Search for the cell housing the specified text and yield its [x, y] center coordinate. 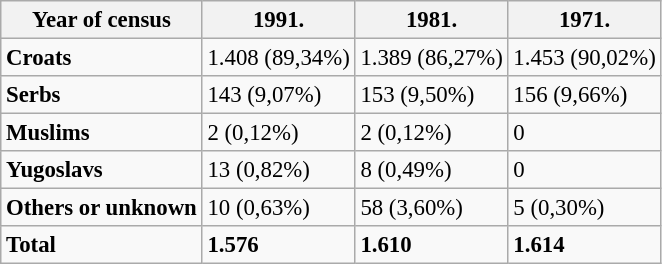
Muslims [102, 133]
1.614 [584, 245]
Year of census [102, 20]
156 (9,66%) [584, 95]
Total [102, 245]
8 (0,49%) [432, 170]
13 (0,82%) [278, 170]
1.610 [432, 245]
Others or unknown [102, 208]
1991. [278, 20]
Croats [102, 58]
5 (0,30%) [584, 208]
Serbs [102, 95]
10 (0,63%) [278, 208]
1.408 (89,34%) [278, 58]
1.453 (90,02%) [584, 58]
Yugoslavs [102, 170]
153 (9,50%) [432, 95]
143 (9,07%) [278, 95]
1971. [584, 20]
1.389 (86,27%) [432, 58]
58 (3,60%) [432, 208]
1.576 [278, 245]
1981. [432, 20]
